Locate the cell with the specified text and output its (X, Y) center coordinate. 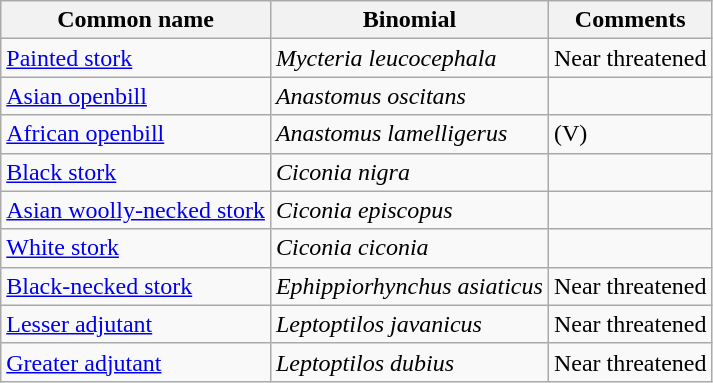
Leptoptilos javanicus (409, 324)
Black stork (136, 172)
Binomial (409, 20)
Greater adjutant (136, 362)
Common name (136, 20)
Comments (630, 20)
Ciconia ciconia (409, 248)
Black-necked stork (136, 286)
Painted stork (136, 58)
(V) (630, 134)
Anastomus oscitans (409, 96)
Leptoptilos dubius (409, 362)
Mycteria leucocephala (409, 58)
Asian openbill (136, 96)
African openbill (136, 134)
Ciconia nigra (409, 172)
Ephippiorhynchus asiaticus (409, 286)
White stork (136, 248)
Asian woolly-necked stork (136, 210)
Lesser adjutant (136, 324)
Ciconia episcopus (409, 210)
Anastomus lamelligerus (409, 134)
